Extract the (X, Y) coordinate from the center of the cell holding the provided text.  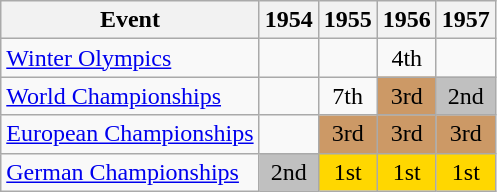
1956 (406, 20)
7th (348, 96)
Winter Olympics (130, 58)
European Championships (130, 134)
4th (406, 58)
1954 (288, 20)
1955 (348, 20)
German Championships (130, 172)
Event (130, 20)
1957 (466, 20)
World Championships (130, 96)
